Capture the cell that displays the provided text and extract its [x, y] central coordinate. 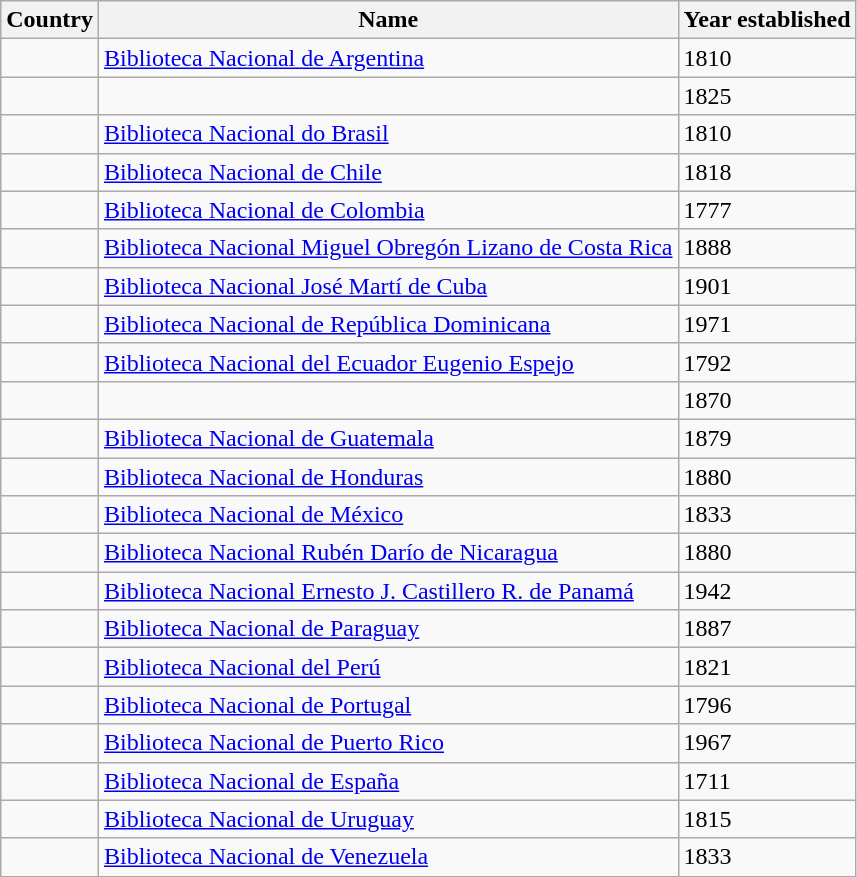
Biblioteca Nacional de Puerto Rico [388, 743]
1942 [767, 591]
Year established [767, 20]
1792 [767, 362]
Biblioteca Nacional José Martí de Cuba [388, 286]
Biblioteca Nacional de México [388, 515]
1711 [767, 781]
Biblioteca Nacional de Portugal [388, 705]
Biblioteca Nacional del Perú [388, 667]
Biblioteca Nacional Rubén Darío de Nicaragua [388, 553]
1796 [767, 705]
1821 [767, 667]
Biblioteca Nacional de Argentina [388, 58]
Biblioteca Nacional del Ecuador Eugenio Espejo [388, 362]
Biblioteca Nacional de Honduras [388, 477]
Biblioteca Nacional de España [388, 781]
1888 [767, 248]
1815 [767, 819]
1971 [767, 324]
Biblioteca Nacional de Uruguay [388, 819]
1901 [767, 286]
Biblioteca Nacional de Paraguay [388, 629]
Biblioteca Nacional do Brasil [388, 134]
1818 [767, 172]
1777 [767, 210]
Biblioteca Nacional de Guatemala [388, 438]
Biblioteca Nacional Miguel Obregón Lizano de Costa Rica [388, 248]
1887 [767, 629]
Biblioteca Nacional de Chile [388, 172]
1879 [767, 438]
Country [50, 20]
Biblioteca Nacional Ernesto J. Castillero R. de Panamá [388, 591]
Name [388, 20]
1967 [767, 743]
Biblioteca Nacional de Colombia [388, 210]
Biblioteca Nacional de República Dominicana [388, 324]
1870 [767, 400]
Biblioteca Nacional de Venezuela [388, 857]
1825 [767, 96]
